Identify which cell holds the provided text, then report its (x, y) central coordinate. 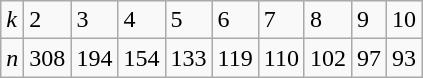
k (12, 20)
5 (188, 20)
93 (404, 58)
194 (94, 58)
10 (404, 20)
2 (48, 20)
7 (281, 20)
102 (328, 58)
6 (235, 20)
119 (235, 58)
n (12, 58)
133 (188, 58)
8 (328, 20)
110 (281, 58)
308 (48, 58)
97 (368, 58)
9 (368, 20)
3 (94, 20)
4 (142, 20)
154 (142, 58)
